Determine the (x, y) coordinate at the center of the cell enclosing the given text.  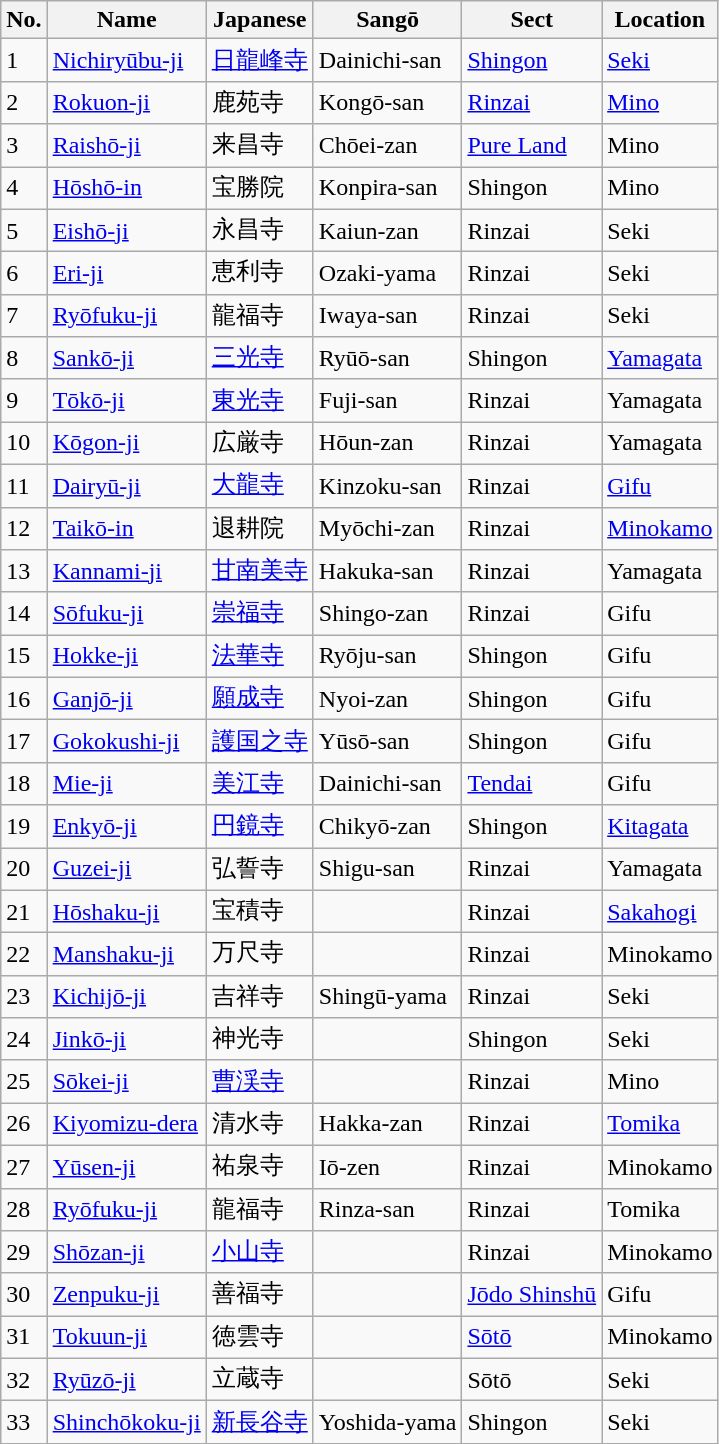
30 (24, 1294)
願成寺 (260, 698)
17 (24, 742)
来昌寺 (260, 146)
Jinkō-ji (126, 1040)
円鏡寺 (260, 826)
Mie-ji (126, 784)
甘南美寺 (260, 572)
永昌寺 (260, 230)
Hokke-ji (126, 656)
曹渓寺 (260, 1082)
4 (24, 188)
徳雲寺 (260, 1338)
Pure Land (532, 146)
Location (660, 20)
28 (24, 1210)
Taikō-in (126, 528)
Kiyomizu-dera (126, 1124)
16 (24, 698)
5 (24, 230)
29 (24, 1252)
Sōfuku-ji (126, 614)
Manshaku-ji (126, 954)
Zenpuku-ji (126, 1294)
立蔵寺 (260, 1380)
Sect (532, 20)
鹿苑寺 (260, 102)
Shōzan-ji (126, 1252)
22 (24, 954)
清水寺 (260, 1124)
Hōshaku-ji (126, 912)
Shigu-san (388, 870)
Iwaya-san (388, 316)
2 (24, 102)
日龍峰寺 (260, 60)
Ryōju-san (388, 656)
Gokokushi-ji (126, 742)
退耕院 (260, 528)
33 (24, 1422)
新長谷寺 (260, 1422)
Tendai (532, 784)
21 (24, 912)
Iō-zen (388, 1166)
Kichijō-ji (126, 996)
Ryūzō-ji (126, 1380)
Nyoi-zan (388, 698)
Kongō-san (388, 102)
Shingū-yama (388, 996)
8 (24, 358)
Name (126, 20)
Rinza-san (388, 1210)
6 (24, 274)
Ryūō-san (388, 358)
小山寺 (260, 1252)
法華寺 (260, 656)
No. (24, 20)
Hōun-zan (388, 444)
万尺寺 (260, 954)
Sankō-ji (126, 358)
三光寺 (260, 358)
Fuji-san (388, 400)
Sangō (388, 20)
Kitagata (660, 826)
Chikyō-zan (388, 826)
7 (24, 316)
18 (24, 784)
12 (24, 528)
Rokuon-ji (126, 102)
Tokuun-ji (126, 1338)
広厳寺 (260, 444)
23 (24, 996)
10 (24, 444)
Kinzoku-san (388, 486)
東光寺 (260, 400)
弘誓寺 (260, 870)
31 (24, 1338)
Ganjō-ji (126, 698)
美江寺 (260, 784)
Hōshō-in (126, 188)
Tōkō-ji (126, 400)
Sōkei-ji (126, 1082)
Yoshida-yama (388, 1422)
神光寺 (260, 1040)
24 (24, 1040)
27 (24, 1166)
Hakuka-san (388, 572)
Ozaki-yama (388, 274)
Kannami-ji (126, 572)
恵利寺 (260, 274)
Sakahogi (660, 912)
Yūsen-ji (126, 1166)
護国之寺 (260, 742)
1 (24, 60)
Guzei-ji (126, 870)
9 (24, 400)
Shinchōkoku-ji (126, 1422)
Nichiryūbu-ji (126, 60)
20 (24, 870)
Chōei-zan (388, 146)
Shingo-zan (388, 614)
Eri-ji (126, 274)
Dairyū-ji (126, 486)
Enkyō-ji (126, 826)
13 (24, 572)
宝勝院 (260, 188)
吉祥寺 (260, 996)
15 (24, 656)
宝積寺 (260, 912)
32 (24, 1380)
Japanese (260, 20)
26 (24, 1124)
3 (24, 146)
Myōchi-zan (388, 528)
14 (24, 614)
25 (24, 1082)
祐泉寺 (260, 1166)
Kōgon-ji (126, 444)
Yūsō-san (388, 742)
Jōdo Shinshū (532, 1294)
Konpira-san (388, 188)
Raishō-ji (126, 146)
11 (24, 486)
19 (24, 826)
Hakka-zan (388, 1124)
大龍寺 (260, 486)
崇福寺 (260, 614)
Eishō-ji (126, 230)
Kaiun-zan (388, 230)
善福寺 (260, 1294)
